Search for the cell housing the specified text and yield its (x, y) center coordinate. 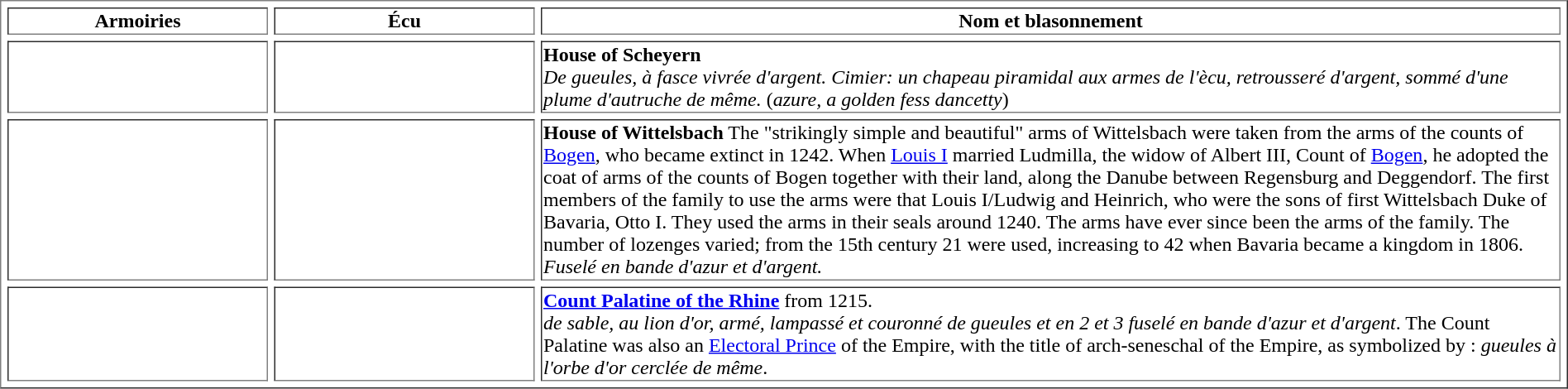
Écu (405, 22)
Nom et blasonnement (1050, 22)
Armoiries (137, 22)
